Detect which cell encompasses the target text, then output its [X, Y] center coordinate. 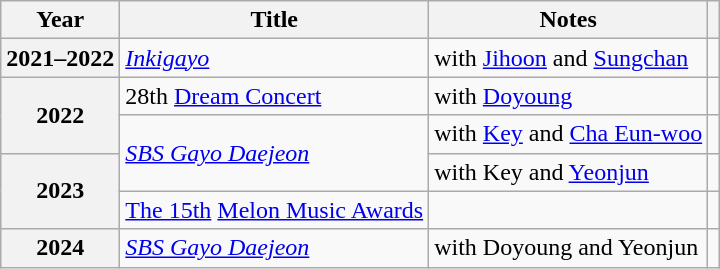
2021–2022 [60, 58]
with Doyoung and Yeonjun [568, 248]
2024 [60, 248]
Notes [568, 20]
2023 [60, 191]
with Doyoung [568, 96]
Inkigayo [274, 58]
Title [274, 20]
with Jihoon and Sungchan [568, 58]
with Key and Cha Eun-woo [568, 134]
Year [60, 20]
The 15th Melon Music Awards [274, 210]
2022 [60, 115]
28th Dream Concert [274, 96]
with Key and Yeonjun [568, 172]
